Return the (x, y) coordinate for the center point of the cell that contains the specified text.  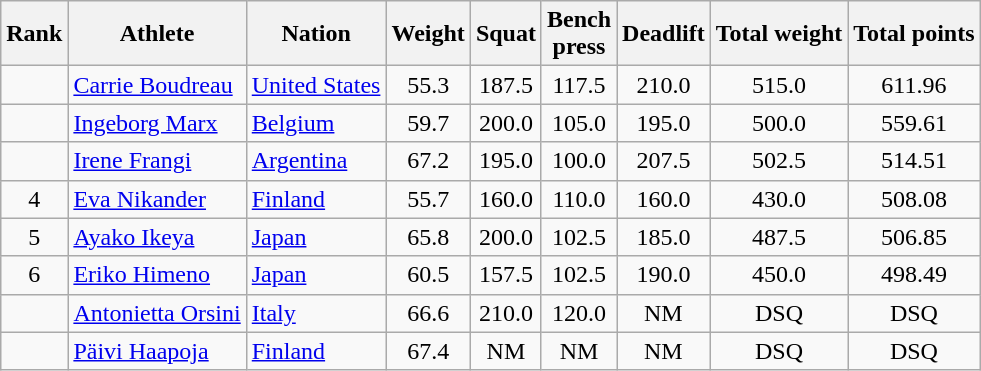
55.7 (428, 199)
Carrie Boudreau (157, 85)
55.3 (428, 85)
Eriko Himeno (157, 275)
500.0 (779, 123)
59.7 (428, 123)
Päivi Haapoja (157, 351)
Total points (914, 34)
Belgium (316, 123)
506.85 (914, 237)
190.0 (664, 275)
60.5 (428, 275)
Deadlift (664, 34)
515.0 (779, 85)
4 (34, 199)
120.0 (578, 313)
Rank (34, 34)
6 (34, 275)
Nation (316, 34)
502.5 (779, 161)
487.5 (779, 237)
Squat (506, 34)
498.49 (914, 275)
5 (34, 237)
Ingeborg Marx (157, 123)
65.8 (428, 237)
187.5 (506, 85)
Athlete (157, 34)
United States (316, 85)
430.0 (779, 199)
508.08 (914, 199)
Ayako Ikeya (157, 237)
611.96 (914, 85)
Benchpress (578, 34)
514.51 (914, 161)
110.0 (578, 199)
117.5 (578, 85)
450.0 (779, 275)
66.6 (428, 313)
559.61 (914, 123)
Eva Nikander (157, 199)
105.0 (578, 123)
100.0 (578, 161)
Total weight (779, 34)
67.4 (428, 351)
Weight (428, 34)
Italy (316, 313)
207.5 (664, 161)
67.2 (428, 161)
Argentina (316, 161)
185.0 (664, 237)
Antonietta Orsini (157, 313)
Irene Frangi (157, 161)
157.5 (506, 275)
